Identify which cell holds the provided text, then report its [x, y] central coordinate. 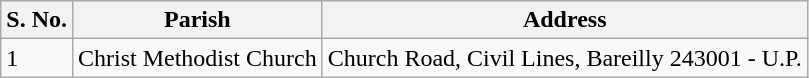
S. No. [37, 20]
Church Road, Civil Lines, Bareilly 243001 - U.P. [564, 58]
Address [564, 20]
Christ Methodist Church [197, 58]
1 [37, 58]
Parish [197, 20]
